Pinpoint the cell where the given text exists, returning its [X, Y] midpoint coordinate. 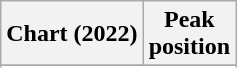
Chart (2022) [72, 34]
Peakposition [189, 34]
